Provide the [X, Y] coordinate of the cell's center where the given text is located.  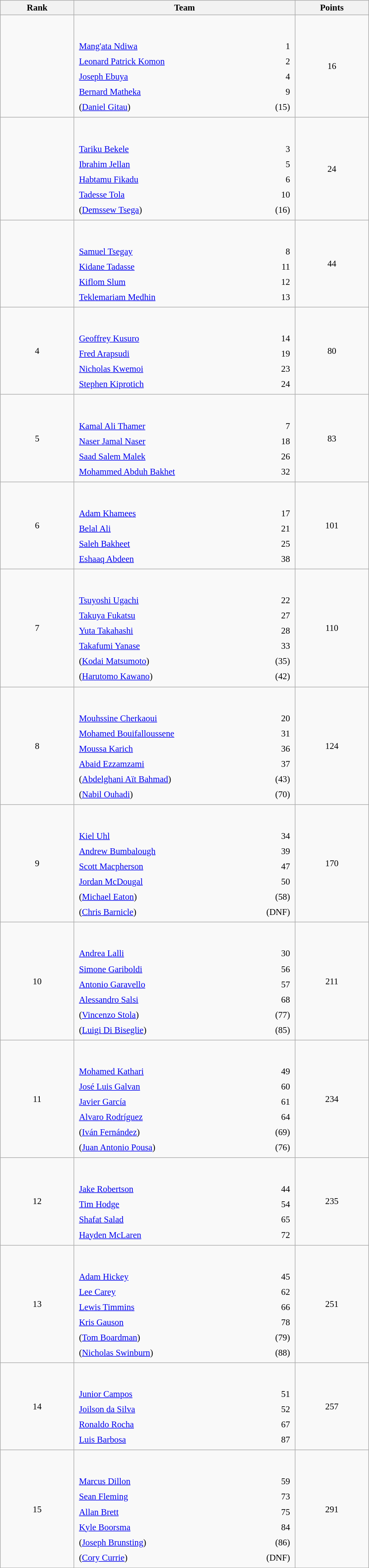
251 [332, 1304]
22 [271, 600]
(Chris Barnicle) [156, 912]
Fred Arapsudi [167, 354]
21 [273, 528]
Kiel Uhl 34 Andrew Bumbalough 39 Scott Macpherson 47 Jordan McDougal 50 (Michael Eaton) (58) (Chris Barnicle) (DNF) [184, 863]
33 [271, 646]
Team [184, 8]
Junior Campos 51 Joilson da Silva 52 Ronaldo Rocha 67 Luis Barbosa 87 [184, 1406]
Jake Robertson 44 Tim Hodge 54 Shafat Salad 65 Hayden McLaren 72 [184, 1201]
Points [332, 8]
Mouhssine Cherkaoui 20 Mohamed Bouifalloussene 31 Moussa Karich 36 Abaid Ezzamzami 37 (Abdelghani Aït Bahmad) (43) (Nabil Ouhadi) (70) [184, 746]
Kamal Ali Thamer [172, 426]
Rank [37, 8]
Antonio Garavello [162, 984]
Bernard Matheka [166, 92]
Saad Salem Malek [172, 456]
Nicholas Kwemoi [167, 369]
Javier García [164, 1102]
50 [265, 881]
52 [273, 1409]
170 [332, 863]
(Kodai Matsumoto) [163, 661]
Junior Campos [165, 1394]
Adam Khamees 17 Belal Ali 21 Saleh Bakheet 25 Eshaaq Abdeen 38 [184, 526]
65 [275, 1220]
Joseph Ebuya [166, 77]
(85) [270, 1030]
Kyle Boorsma [154, 1527]
Andrew Bumbalough [156, 851]
25 [273, 544]
Abaid Ezzamzami [167, 764]
Saleh Bakheet [166, 544]
(Iván Fernández) [164, 1132]
28 [271, 631]
Adam Hickey [163, 1277]
19 [275, 354]
(Abdelghani Aït Bahmad) [167, 779]
(Michael Eaton) [156, 897]
Sean Fleming [154, 1497]
54 [275, 1204]
Mang'ata Ndiwa 1 Leonard Patrick Komon 2 Joseph Ebuya 4 Bernard Matheka 9 (Daniel Gitau) (15) [184, 66]
Mouhssine Cherkaoui [167, 718]
Stephen Kiprotich [167, 384]
Takafumi Yanase [163, 646]
(Tom Boardman) [163, 1337]
49 [272, 1071]
José Luis Galvan [164, 1087]
234 [332, 1099]
39 [265, 851]
66 [272, 1307]
57 [270, 984]
Samuel Tsegay [170, 251]
Allan Brett [154, 1512]
(58) [265, 897]
Scott Macpherson [156, 866]
Mohamed Bouifalloussene [167, 733]
(Harutomo Kawano) [163, 676]
(76) [272, 1148]
(77) [270, 1015]
3 [269, 149]
211 [332, 981]
(Demssew Tsega) [161, 210]
(35) [271, 661]
83 [332, 438]
235 [332, 1201]
Mohamed Kathari [164, 1071]
87 [273, 1440]
Mohamed Kathari 49 José Luis Galvan 60 Javier García 61 Alvaro Rodríguez 64 (Iván Fernández) (69) (Juan Antonio Pousa) (76) [184, 1099]
67 [273, 1425]
Lewis Timmins [163, 1307]
257 [332, 1406]
Jake Robertson [167, 1189]
(88) [272, 1353]
Kiflom Slum [170, 282]
Marcus Dillon 59 Sean Fleming 73 Allan Brett 75 Kyle Boorsma 84 (Joseph Brunsting) (86) (Cory Currie) (DNF) [184, 1509]
Alessandro Salsi [162, 999]
Hayden McLaren [167, 1235]
(Juan Antonio Pousa) [164, 1148]
Jordan McDougal [156, 881]
Shafat Salad [167, 1220]
Yuta Takahashi [163, 631]
16 [332, 66]
(Nicholas Swinburn) [163, 1353]
Tariku Bekele [161, 149]
101 [332, 526]
Geoffrey Kusuro 14 Fred Arapsudi 19 Nicholas Kwemoi 23 Stephen Kiprotich 24 [184, 351]
31 [275, 733]
84 [262, 1527]
(Vincenzo Stola) [162, 1015]
(43) [275, 779]
18 [280, 441]
Kamal Ali Thamer 7 Naser Jamal Naser 18 Saad Salem Malek 26 Mohammed Abduh Bakhet 32 [184, 438]
Samuel Tsegay 8 Kidane Tadasse 11 Kiflom Slum 12 Teklemariam Medhin 13 [184, 264]
61 [272, 1102]
Luis Barbosa [165, 1440]
Andrea Lalli 30 Simone Gariboldi 56 Antonio Garavello 57 Alessandro Salsi 68 (Vincenzo Stola) (77) (Luigi Di Biseglie) (85) [184, 981]
(70) [275, 794]
Ronaldo Rocha [165, 1425]
Tim Hodge [167, 1204]
291 [332, 1509]
23 [275, 369]
51 [273, 1394]
1 [273, 46]
(15) [273, 107]
Simone Gariboldi [162, 969]
20 [275, 718]
Adam Hickey 45 Lee Carey 62 Lewis Timmins 66 Kris Gauson 78 (Tom Boardman) (79) (Nicholas Swinburn) (88) [184, 1304]
(69) [272, 1132]
Kris Gauson [163, 1322]
32 [280, 471]
78 [272, 1322]
Teklemariam Medhin [170, 297]
38 [273, 559]
Eshaaq Abdeen [166, 559]
Takuya Fukatsu [163, 616]
72 [275, 1235]
60 [272, 1087]
Tariku Bekele 3 Ibrahim Jellan 5 Habtamu Fikadu 6 Tadesse Tola 10 (Demssew Tsega) (16) [184, 169]
Geoffrey Kusuro [167, 339]
Tsuyoshi Ugachi 22 Takuya Fukatsu 27 Yuta Takahashi 28 Takafumi Yanase 33 (Kodai Matsumoto) (35) (Harutomo Kawano) (42) [184, 628]
(79) [272, 1337]
(42) [271, 676]
(16) [269, 210]
80 [332, 351]
Marcus Dillon [154, 1481]
15 [37, 1509]
Mang'ata Ndiwa [166, 46]
36 [275, 749]
2 [273, 62]
59 [262, 1481]
Lee Carey [163, 1292]
Alvaro Rodríguez [164, 1117]
37 [275, 764]
68 [270, 999]
73 [262, 1497]
75 [262, 1512]
(86) [262, 1542]
Kidane Tadasse [170, 267]
(Joseph Brunsting) [154, 1542]
Joilson da Silva [165, 1409]
124 [332, 746]
Adam Khamees [166, 513]
(Nabil Ouhadi) [167, 794]
56 [270, 969]
Ibrahim Jellan [161, 164]
27 [271, 616]
30 [270, 954]
(Luigi Di Biseglie) [162, 1030]
Tadesse Tola [161, 194]
(Daniel Gitau) [166, 107]
Kiel Uhl [156, 836]
26 [280, 456]
Belal Ali [166, 528]
17 [273, 513]
47 [265, 866]
Habtamu Fikadu [161, 179]
Leonard Patrick Komon [166, 62]
110 [332, 628]
64 [272, 1117]
Tsuyoshi Ugachi [163, 600]
62 [272, 1292]
34 [265, 836]
(Cory Currie) [154, 1557]
Naser Jamal Naser [172, 441]
Mohammed Abduh Bakhet [172, 471]
Moussa Karich [167, 749]
45 [272, 1277]
Andrea Lalli [162, 954]
